Return (X, Y) of the center of cell containing provided text 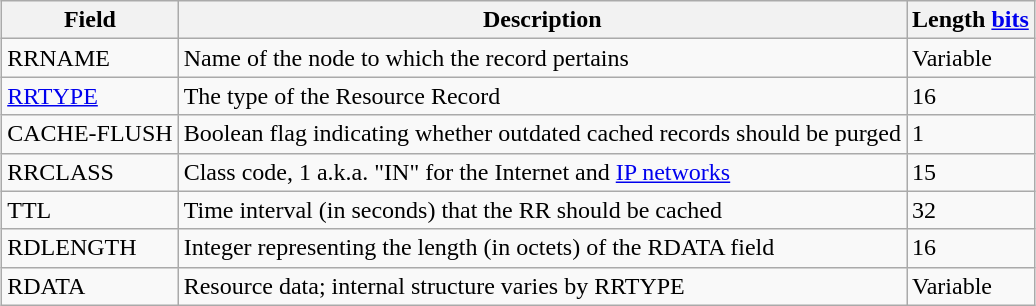
Class code, 1 a.k.a. "IN" for the Internet and IP networks (542, 172)
1 (970, 134)
RDATA (90, 286)
RDLENGTH (90, 248)
Name of the node to which the record pertains (542, 58)
15 (970, 172)
Resource data; internal structure varies by RRTYPE (542, 286)
RRTYPE (90, 96)
The type of the Resource Record (542, 96)
Integer representing the length (in octets) of the RDATA field (542, 248)
Boolean flag indicating whether outdated cached records should be purged (542, 134)
Length bits (970, 20)
Field (90, 20)
CACHE-FLUSH (90, 134)
Time interval (in seconds) that the RR should be cached (542, 210)
Description (542, 20)
RRNAME (90, 58)
TTL (90, 210)
RRCLASS (90, 172)
32 (970, 210)
